Provide the (x, y) coordinate of the cell's center where the given text is located.  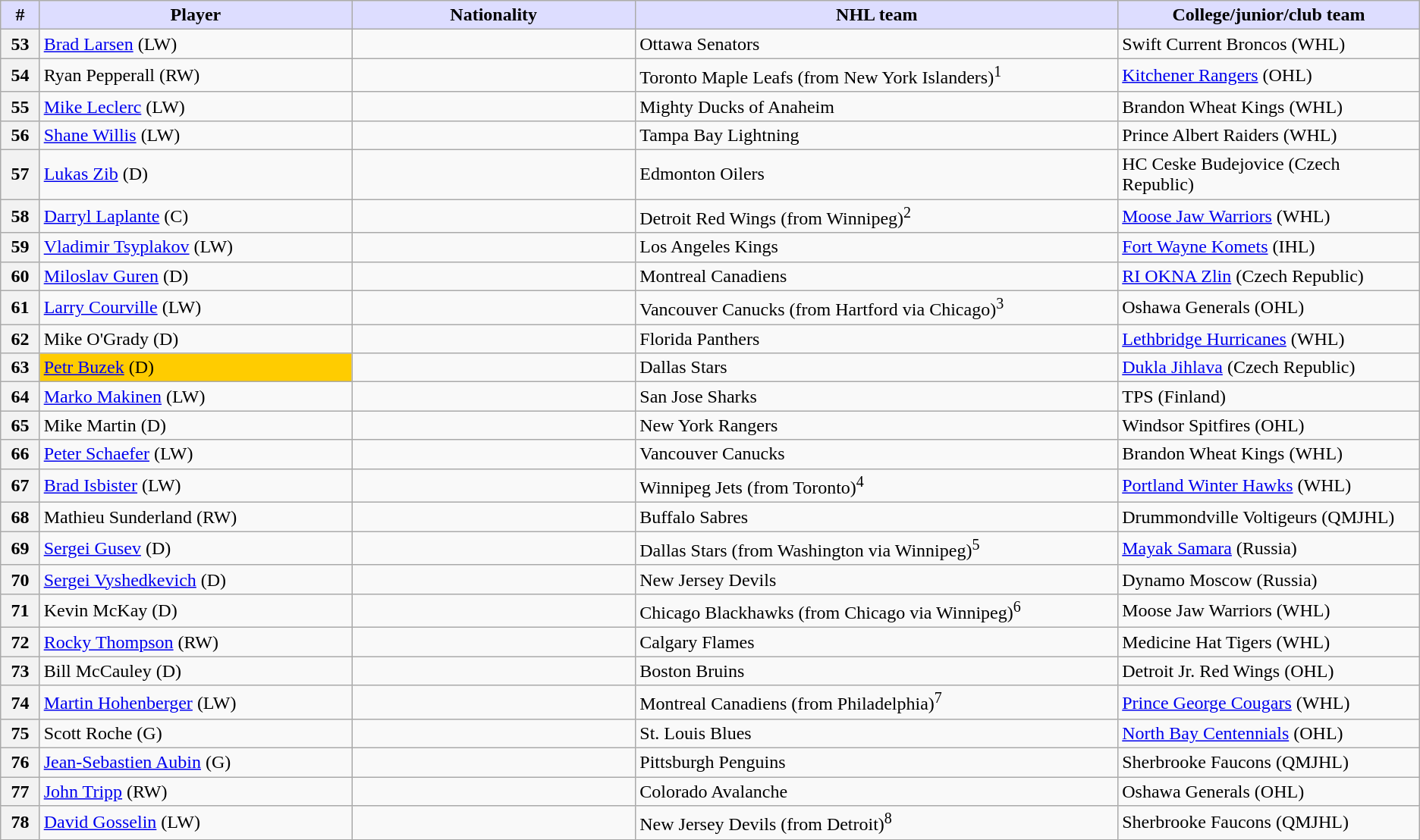
Kevin McKay (D) (196, 611)
College/junior/club team (1269, 15)
Darryl Laplante (C) (196, 217)
68 (20, 517)
69 (20, 549)
Windsor Spitfires (OHL) (1269, 425)
Shane Willis (LW) (196, 135)
Larry Courville (LW) (196, 308)
Dynamo Moscow (Russia) (1269, 579)
75 (20, 734)
Calgary Flames (877, 642)
72 (20, 642)
Chicago Blackhawks (from Chicago via Winnipeg)6 (877, 611)
Bill McCauley (D) (196, 671)
Pittsburgh Penguins (877, 763)
Sergei Vyshedkevich (D) (196, 579)
Medicine Hat Tigers (WHL) (1269, 642)
Ryan Pepperall (RW) (196, 76)
78 (20, 823)
56 (20, 135)
Scott Roche (G) (196, 734)
Dallas Stars (877, 368)
Buffalo Sabres (877, 517)
Prince George Cougars (WHL) (1269, 702)
Peter Schaefer (LW) (196, 454)
Lukas Zib (D) (196, 174)
Mike Martin (D) (196, 425)
Vancouver Canucks (from Hartford via Chicago)3 (877, 308)
Prince Albert Raiders (WHL) (1269, 135)
New Jersey Devils (877, 579)
Dallas Stars (from Washington via Winnipeg)5 (877, 549)
RI OKNA Zlin (Czech Republic) (1269, 276)
New Jersey Devils (from Detroit)8 (877, 823)
Mike Leclerc (LW) (196, 106)
76 (20, 763)
Los Angeles Kings (877, 247)
Tampa Bay Lightning (877, 135)
60 (20, 276)
Lethbridge Hurricanes (WHL) (1269, 339)
David Gosselin (LW) (196, 823)
53 (20, 44)
TPS (Finland) (1269, 396)
58 (20, 217)
Brad Isbister (LW) (196, 485)
Winnipeg Jets (from Toronto)4 (877, 485)
Detroit Red Wings (from Winnipeg)2 (877, 217)
Brad Larsen (LW) (196, 44)
71 (20, 611)
Mighty Ducks of Anaheim (877, 106)
Player (196, 15)
Mathieu Sunderland (RW) (196, 517)
77 (20, 791)
Swift Current Broncos (WHL) (1269, 44)
Rocky Thompson (RW) (196, 642)
57 (20, 174)
Kitchener Rangers (OHL) (1269, 76)
Detroit Jr. Red Wings (OHL) (1269, 671)
Boston Bruins (877, 671)
Montreal Canadiens (877, 276)
Nationality (494, 15)
John Tripp (RW) (196, 791)
Mayak Samara (Russia) (1269, 549)
Dukla Jihlava (Czech Republic) (1269, 368)
Vancouver Canucks (877, 454)
65 (20, 425)
62 (20, 339)
NHL team (877, 15)
Florida Panthers (877, 339)
55 (20, 106)
Drummondville Voltigeurs (QMJHL) (1269, 517)
San Jose Sharks (877, 396)
New York Rangers (877, 425)
Montreal Canadiens (from Philadelphia)7 (877, 702)
Vladimir Tsyplakov (LW) (196, 247)
Ottawa Senators (877, 44)
Portland Winter Hawks (WHL) (1269, 485)
Jean-Sebastien Aubin (G) (196, 763)
70 (20, 579)
Fort Wayne Komets (IHL) (1269, 247)
54 (20, 76)
59 (20, 247)
Petr Buzek (D) (196, 368)
# (20, 15)
63 (20, 368)
64 (20, 396)
North Bay Centennials (OHL) (1269, 734)
Marko Makinen (LW) (196, 396)
Martin Hohenberger (LW) (196, 702)
Toronto Maple Leafs (from New York Islanders)1 (877, 76)
73 (20, 671)
74 (20, 702)
Sergei Gusev (D) (196, 549)
61 (20, 308)
Mike O'Grady (D) (196, 339)
Miloslav Guren (D) (196, 276)
66 (20, 454)
67 (20, 485)
Colorado Avalanche (877, 791)
Edmonton Oilers (877, 174)
HC Ceske Budejovice (Czech Republic) (1269, 174)
St. Louis Blues (877, 734)
